Detect which cell encompasses the target text, then output its [X, Y] center coordinate. 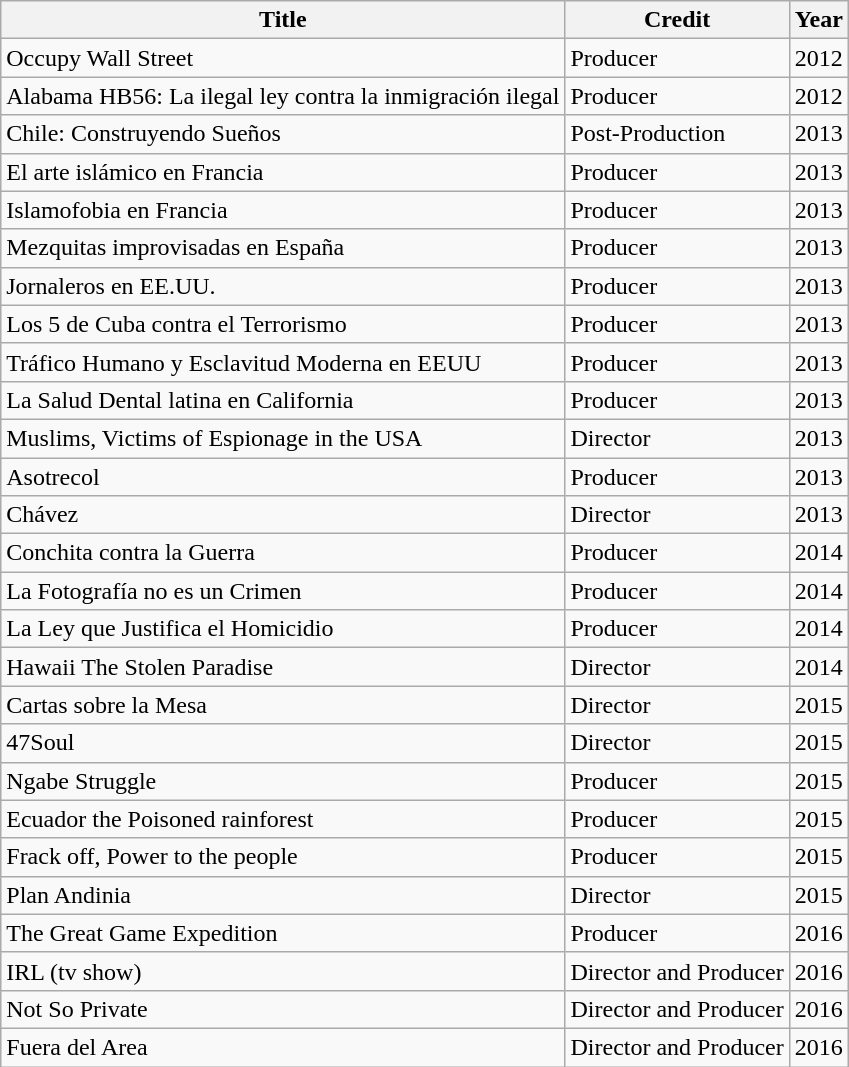
Year [818, 20]
Asotrecol [283, 477]
Alabama HB56: La ilegal ley contra la inmigración ilegal [283, 96]
La Salud Dental latina en California [283, 400]
Islamofobia en Francia [283, 210]
Post-Production [677, 134]
Muslims, Victims of Espionage in the USA [283, 438]
Title [283, 20]
El arte islámico en Francia [283, 172]
Cartas sobre la Mesa [283, 705]
La Ley que Justifica el Homicidio [283, 629]
IRL (tv show) [283, 971]
Frack off, Power to the people [283, 857]
Chile: Construyendo Sueños [283, 134]
La Fotografía no es un Crimen [283, 591]
Plan Andinia [283, 895]
Credit [677, 20]
Ngabe Struggle [283, 781]
Mezquitas improvisadas en España [283, 248]
Conchita contra la Guerra [283, 553]
Occupy Wall Street [283, 58]
Chávez [283, 515]
Hawaii The Stolen Paradise [283, 667]
Los 5 de Cuba contra el Terrorismo [283, 324]
Ecuador the Poisoned rainforest [283, 819]
Jornaleros en EE.UU. [283, 286]
Not So Private [283, 1009]
The Great Game Expedition [283, 933]
47Soul [283, 743]
Tráfico Humano y Esclavitud Moderna en EEUU [283, 362]
Fuera del Area [283, 1047]
